Locate the cell with the specified text and output its [x, y] center coordinate. 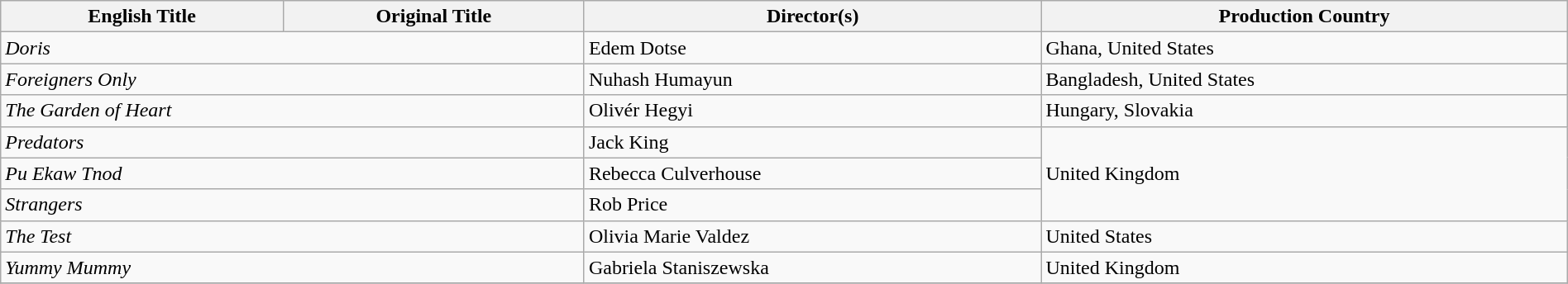
Pu Ekaw Tnod [293, 173]
Production Country [1304, 17]
Doris [293, 48]
Olivia Marie Valdez [812, 236]
Bangladesh, United States [1304, 79]
Strangers [293, 205]
Rebecca Culverhouse [812, 173]
Gabriela Staniszewska [812, 267]
English Title [142, 17]
The Garden of Heart [293, 111]
Director(s) [812, 17]
Olivér Hegyi [812, 111]
The Test [293, 236]
Ghana, United States [1304, 48]
Jack King [812, 142]
Hungary, Slovakia [1304, 111]
Original Title [433, 17]
Nuhash Humayun [812, 79]
Rob Price [812, 205]
Predators [293, 142]
Edem Dotse [812, 48]
Foreigners Only [293, 79]
United States [1304, 236]
Yummy Mummy [293, 267]
